Provide the [x, y] coordinate of the cell's center where the given text is located.  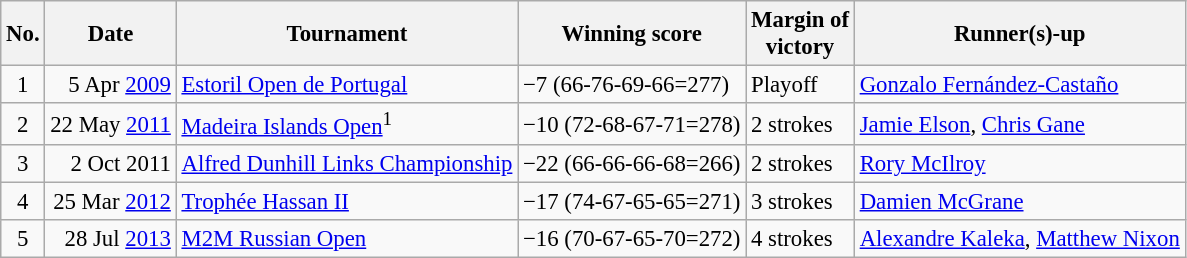
Winning score [632, 34]
−7 (66-76-69-66=277) [632, 85]
28 Jul 2013 [110, 239]
25 Mar 2012 [110, 202]
Runner(s)-up [1020, 34]
Tournament [347, 34]
−17 (74-67-65-65=271) [632, 202]
22 May 2011 [110, 124]
4 [23, 202]
Alexandre Kaleka, Matthew Nixon [1020, 239]
−10 (72-68-67-71=278) [632, 124]
Date [110, 34]
1 [23, 85]
5 Apr 2009 [110, 85]
Gonzalo Fernández-Castaño [1020, 85]
Jamie Elson, Chris Gane [1020, 124]
Playoff [800, 85]
5 [23, 239]
Margin ofvictory [800, 34]
Damien McGrane [1020, 202]
Alfred Dunhill Links Championship [347, 164]
2 Oct 2011 [110, 164]
3 strokes [800, 202]
Rory McIlroy [1020, 164]
M2M Russian Open [347, 239]
3 [23, 164]
Trophée Hassan II [347, 202]
4 strokes [800, 239]
−22 (66-66-66-68=266) [632, 164]
Madeira Islands Open1 [347, 124]
−16 (70-67-65-70=272) [632, 239]
2 [23, 124]
No. [23, 34]
Estoril Open de Portugal [347, 85]
